Output the (X, Y) coordinate of the center of the cell containing the given text.  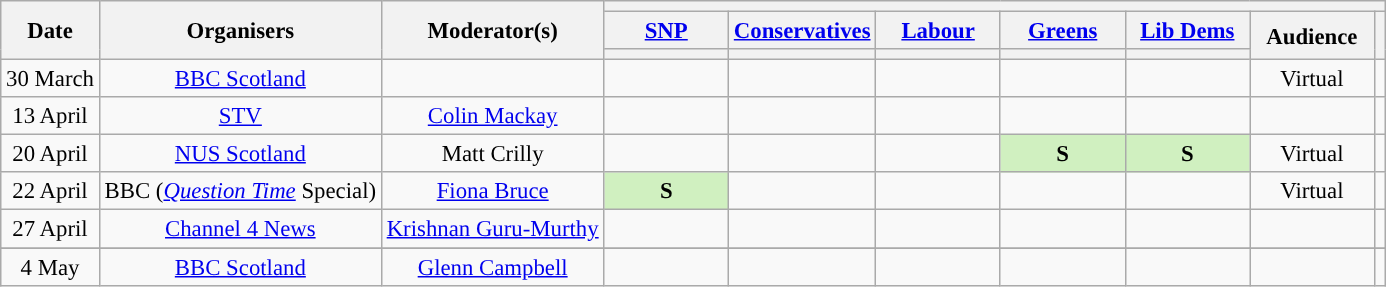
NUS Scotland (240, 154)
Fiona Bruce (492, 191)
Date (50, 30)
Labour (938, 31)
SNP (666, 31)
STV (240, 116)
Moderator(s) (492, 30)
Conservatives (802, 31)
Greens (1062, 31)
20 April (50, 154)
13 April (50, 116)
22 April (50, 191)
4 May (50, 267)
Krishnan Guru-Murthy (492, 229)
Organisers (240, 30)
Audience (1312, 36)
30 March (50, 79)
27 April (50, 229)
Lib Dems (1188, 31)
Glenn Campbell (492, 267)
Channel 4 News (240, 229)
BBC (Question Time Special) (240, 191)
Colin Mackay (492, 116)
Matt Crilly (492, 154)
